Detect which cell encompasses the target text, then output its [X, Y] center coordinate. 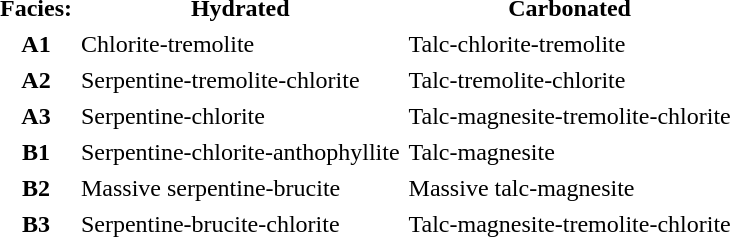
Serpentine-tremolite-chlorite [240, 80]
Serpentine-chlorite-anthophyllite [240, 152]
Massive serpentine-brucite [240, 188]
Serpentine-chlorite [240, 116]
Chlorite-tremolite [240, 44]
